Capture the cell that displays the provided text and extract its [X, Y] central coordinate. 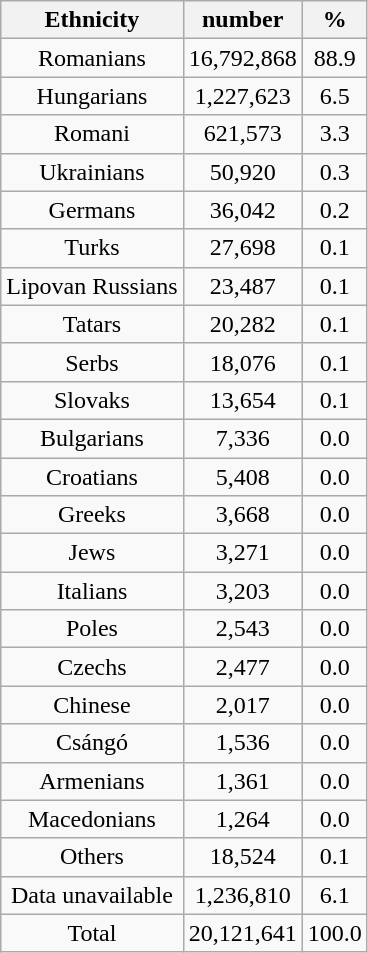
Romani [92, 134]
0.3 [334, 172]
100.0 [334, 933]
Lipovan Russians [92, 286]
5,408 [242, 477]
Bulgarians [92, 438]
2,017 [242, 705]
% [334, 20]
Chinese [92, 705]
Greeks [92, 515]
0.2 [334, 210]
3.3 [334, 134]
Slovaks [92, 400]
1,236,810 [242, 895]
3,203 [242, 591]
1,264 [242, 819]
Romanians [92, 58]
Germans [92, 210]
88.9 [334, 58]
number [242, 20]
3,668 [242, 515]
3,271 [242, 553]
50,920 [242, 172]
Czechs [92, 667]
20,121,641 [242, 933]
6.5 [334, 96]
Ukrainians [92, 172]
Csángó [92, 743]
Others [92, 857]
23,487 [242, 286]
36,042 [242, 210]
Turks [92, 248]
Hungarians [92, 96]
Croatians [92, 477]
16,792,868 [242, 58]
Italians [92, 591]
2,543 [242, 629]
Data unavailable [92, 895]
Macedonians [92, 819]
18,076 [242, 362]
7,336 [242, 438]
18,524 [242, 857]
Armenians [92, 781]
1,536 [242, 743]
6.1 [334, 895]
1,227,623 [242, 96]
27,698 [242, 248]
Total [92, 933]
Serbs [92, 362]
Jews [92, 553]
Poles [92, 629]
1,361 [242, 781]
Tatars [92, 324]
13,654 [242, 400]
2,477 [242, 667]
20,282 [242, 324]
621,573 [242, 134]
Ethnicity [92, 20]
